Determine the (x, y) coordinate at the center of the cell enclosing the given text.  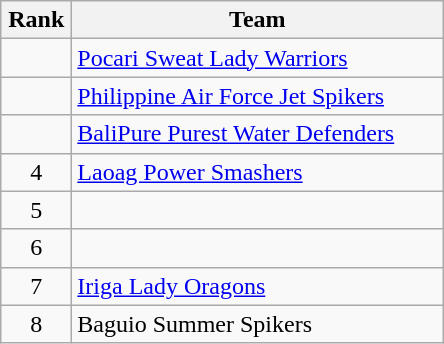
Iriga Lady Oragons (258, 286)
Pocari Sweat Lady Warriors (258, 58)
6 (36, 248)
5 (36, 210)
Laoag Power Smashers (258, 172)
Rank (36, 20)
4 (36, 172)
8 (36, 324)
BaliPure Purest Water Defenders (258, 134)
7 (36, 286)
Philippine Air Force Jet Spikers (258, 96)
Team (258, 20)
Baguio Summer Spikers (258, 324)
